Capture the cell that displays the provided text and extract its (x, y) central coordinate. 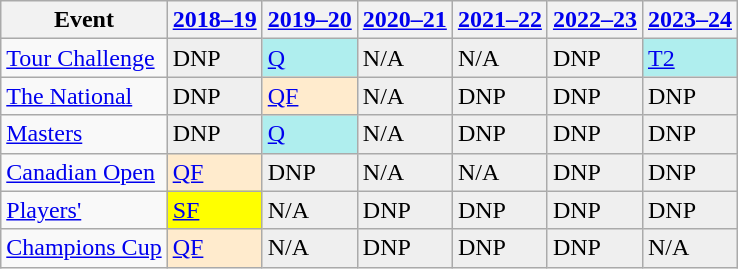
2021–22 (500, 20)
Players' (84, 210)
T2 (690, 58)
2022–23 (594, 20)
2023–24 (690, 20)
2018–19 (214, 20)
Canadian Open (84, 172)
2020–21 (404, 20)
2019–20 (310, 20)
Tour Challenge (84, 58)
The National (84, 96)
Event (84, 20)
Masters (84, 134)
SF (214, 210)
Champions Cup (84, 248)
